Return (X, Y) of the center of cell containing provided text 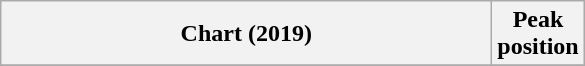
Peakposition (538, 34)
Chart (2019) (246, 34)
